For the text-containing cell, return its midpoint in [X, Y] coordinate format. 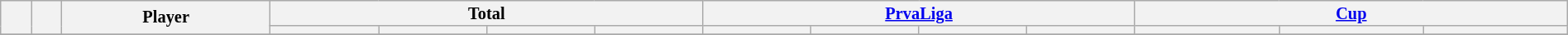
PrvaLiga [920, 13]
Player [165, 17]
Cup [1351, 13]
Total [486, 13]
